Output the [x, y] coordinate of the center of the cell containing the given text.  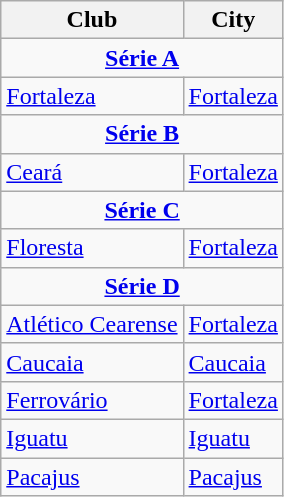
Club [92, 20]
Série C [142, 210]
Ceará [92, 172]
Atlético Cearense [92, 324]
Série D [142, 286]
Série A [142, 58]
Floresta [92, 248]
Ferrovário [92, 400]
Série B [142, 134]
City [233, 20]
